Pinpoint the cell where the given text exists, returning its [X, Y] midpoint coordinate. 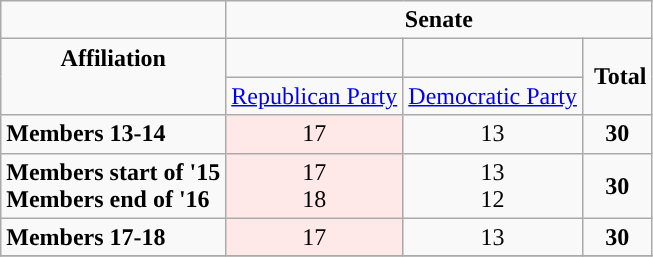
Democratic Party [493, 96]
Affiliation [114, 77]
Republican Party [314, 96]
Members 17-18 [114, 237]
Members start of '15 Members end of '16 [114, 186]
1718 [314, 186]
1312 [493, 186]
Senate [439, 20]
Members 13-14 [114, 134]
Total [617, 77]
